Return (x, y) of the center of cell containing provided text 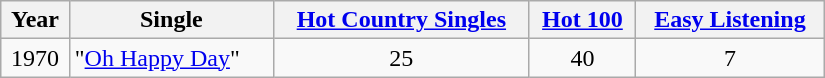
Hot 100 (582, 20)
"Oh Happy Day" (171, 58)
Easy Listening (730, 20)
Hot Country Singles (401, 20)
Single (171, 20)
40 (582, 58)
25 (401, 58)
Year (36, 20)
7 (730, 58)
1970 (36, 58)
